Determine the [x, y] coordinate at the center of the cell enclosing the given text.  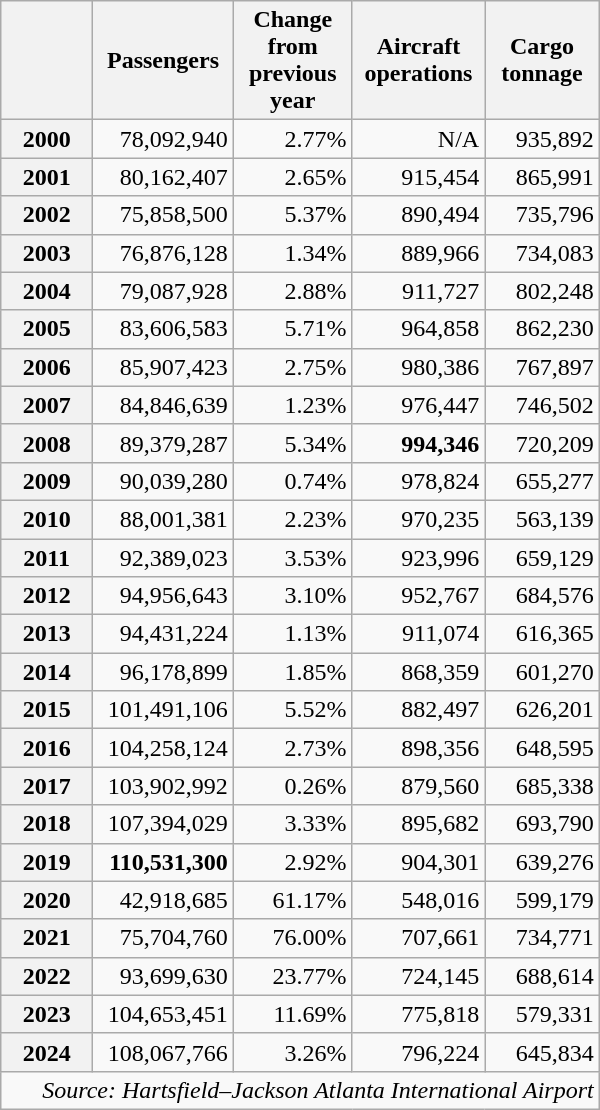
85,907,423 [164, 367]
639,276 [542, 862]
2.75% [292, 367]
734,771 [542, 938]
Source: Hartsfield–Jackson Atlanta International Airport [300, 1090]
923,996 [418, 557]
0.26% [292, 786]
659,129 [542, 557]
935,892 [542, 139]
775,818 [418, 1014]
796,224 [418, 1052]
75,858,500 [164, 215]
2.92% [292, 862]
2015 [47, 710]
655,277 [542, 481]
79,087,928 [164, 291]
2020 [47, 900]
1.23% [292, 405]
2004 [47, 291]
868,359 [418, 672]
110,531,300 [164, 862]
80,162,407 [164, 177]
Passengers [164, 60]
685,338 [542, 786]
684,576 [542, 596]
548,016 [418, 900]
104,258,124 [164, 748]
976,447 [418, 405]
75,704,760 [164, 938]
2005 [47, 329]
93,699,630 [164, 976]
693,790 [542, 824]
707,661 [418, 938]
107,394,029 [164, 824]
648,595 [542, 748]
802,248 [542, 291]
2019 [47, 862]
978,824 [418, 481]
90,039,280 [164, 481]
904,301 [418, 862]
2.65% [292, 177]
2.88% [292, 291]
2024 [47, 1052]
889,966 [418, 253]
688,614 [542, 976]
78,092,940 [164, 139]
980,386 [418, 367]
89,379,287 [164, 443]
2006 [47, 367]
76.00% [292, 938]
2023 [47, 1014]
599,179 [542, 900]
2000 [47, 139]
2010 [47, 519]
2017 [47, 786]
724,145 [418, 976]
579,331 [542, 1014]
2009 [47, 481]
3.33% [292, 824]
746,502 [542, 405]
92,389,023 [164, 557]
5.52% [292, 710]
11.69% [292, 1014]
2001 [47, 177]
2.77% [292, 139]
3.53% [292, 557]
2.23% [292, 519]
5.37% [292, 215]
2011 [47, 557]
96,178,899 [164, 672]
1.13% [292, 634]
911,074 [418, 634]
767,897 [542, 367]
104,653,451 [164, 1014]
83,606,583 [164, 329]
2003 [47, 253]
865,991 [542, 177]
76,876,128 [164, 253]
Aircraft operations [418, 60]
Change from previous year [292, 60]
970,235 [418, 519]
616,365 [542, 634]
1.34% [292, 253]
898,356 [418, 748]
0.74% [292, 481]
103,902,992 [164, 786]
N/A [418, 139]
2013 [47, 634]
2022 [47, 976]
94,956,643 [164, 596]
84,846,639 [164, 405]
2016 [47, 748]
Cargo tonnage [542, 60]
23.77% [292, 976]
61.17% [292, 900]
882,497 [418, 710]
2018 [47, 824]
952,767 [418, 596]
5.34% [292, 443]
626,201 [542, 710]
862,230 [542, 329]
735,796 [542, 215]
88,001,381 [164, 519]
890,494 [418, 215]
2021 [47, 938]
601,270 [542, 672]
5.71% [292, 329]
1.85% [292, 672]
3.10% [292, 596]
2014 [47, 672]
2.73% [292, 748]
645,834 [542, 1052]
42,918,685 [164, 900]
2012 [47, 596]
911,727 [418, 291]
994,346 [418, 443]
101,491,106 [164, 710]
895,682 [418, 824]
2007 [47, 405]
563,139 [542, 519]
964,858 [418, 329]
3.26% [292, 1052]
2008 [47, 443]
2002 [47, 215]
915,454 [418, 177]
94,431,224 [164, 634]
879,560 [418, 786]
108,067,766 [164, 1052]
734,083 [542, 253]
720,209 [542, 443]
